Scan for the cell matching the given text and deliver its [X, Y] coordinate at center. 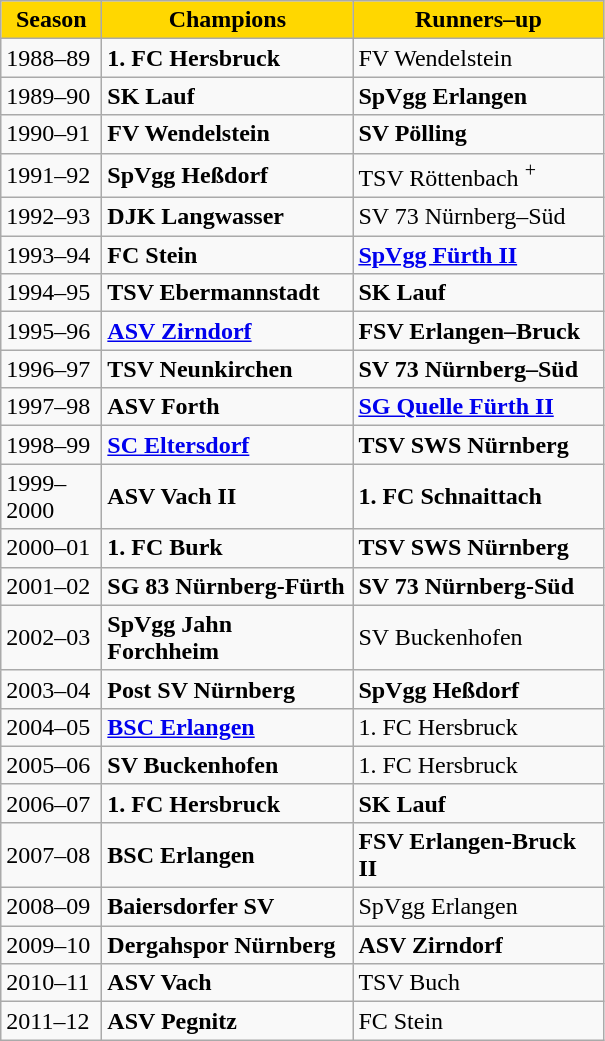
ASV Pegnitz [228, 1021]
1996–97 [52, 369]
TSV Neunkirchen [228, 369]
ASV Vach [228, 983]
2001–02 [52, 586]
2009–10 [52, 945]
TSV Ebermannstadt [228, 293]
SG 83 Nürnberg-Fürth [228, 586]
Post SV Nürnberg [228, 689]
1999–2000 [52, 496]
Runners–up [478, 20]
1989–90 [52, 96]
DJK Langwasser [228, 217]
1988–89 [52, 58]
1991–92 [52, 176]
1995–96 [52, 331]
2011–12 [52, 1021]
TSV Röttenbach + [478, 176]
SG Quelle Fürth II [478, 407]
2005–06 [52, 765]
FSV Erlangen–Bruck [478, 331]
1993–94 [52, 255]
SpVgg Fürth II [478, 255]
1. FC Burk [228, 548]
2002–03 [52, 638]
ASV Forth [228, 407]
Season [52, 20]
ASV Vach II [228, 496]
2000–01 [52, 548]
SV 73 Nürnberg-Süd [478, 586]
SC Eltersdorf [228, 445]
1992–93 [52, 217]
1994–95 [52, 293]
Champions [228, 20]
1998–99 [52, 445]
2008–09 [52, 907]
FSV Erlangen-Bruck II [478, 854]
1990–91 [52, 134]
SpVgg Jahn Forchheim [228, 638]
2004–05 [52, 727]
Dergahspor Nürnberg [228, 945]
TSV Buch [478, 983]
1. FC Schnaittach [478, 496]
SV Pölling [478, 134]
2006–07 [52, 803]
Baiersdorfer SV [228, 907]
1997–98 [52, 407]
2010–11 [52, 983]
2007–08 [52, 854]
2003–04 [52, 689]
